Capture the cell that displays the provided text and extract its [X, Y] central coordinate. 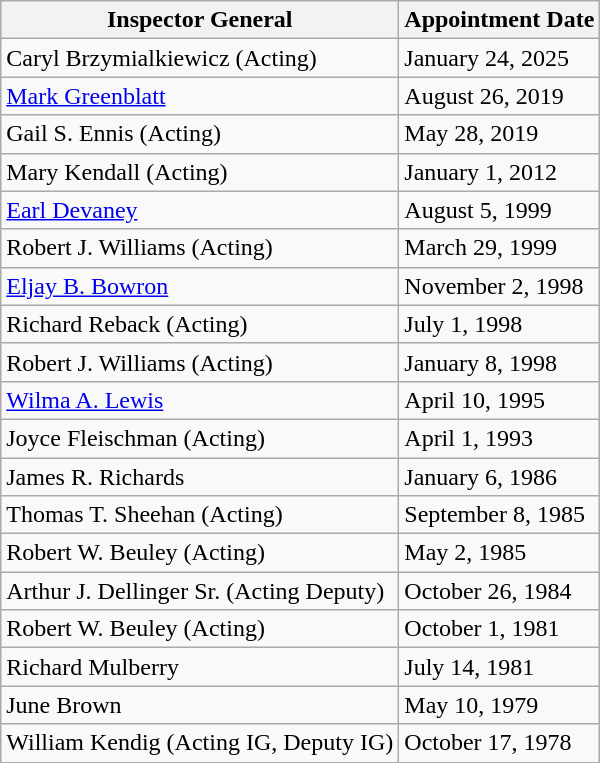
James R. Richards [200, 477]
October 1, 1981 [500, 629]
Richard Reback (Acting) [200, 324]
Earl Devaney [200, 210]
April 1, 1993 [500, 438]
November 2, 1998 [500, 286]
Arthur J. Dellinger Sr. (Acting Deputy) [200, 591]
Richard Mulberry [200, 667]
May 2, 1985 [500, 553]
May 10, 1979 [500, 705]
Joyce Fleischman (Acting) [200, 438]
Eljay B. Bowron [200, 286]
October 26, 1984 [500, 591]
January 8, 1998 [500, 362]
July 1, 1998 [500, 324]
Caryl Brzymialkiewicz (Acting) [200, 58]
Mark Greenblatt [200, 96]
William Kendig (Acting IG, Deputy IG) [200, 743]
Thomas T. Sheehan (Acting) [200, 515]
August 26, 2019 [500, 96]
Gail S. Ennis (Acting) [200, 134]
October 17, 1978 [500, 743]
July 14, 1981 [500, 667]
January 1, 2012 [500, 172]
March 29, 1999 [500, 248]
Appointment Date [500, 20]
Mary Kendall (Acting) [200, 172]
May 28, 2019 [500, 134]
August 5, 1999 [500, 210]
Inspector General [200, 20]
April 10, 1995 [500, 400]
Wilma A. Lewis [200, 400]
June Brown [200, 705]
September 8, 1985 [500, 515]
January 24, 2025 [500, 58]
January 6, 1986 [500, 477]
